Locate the cell with the specified text and output its (x, y) center coordinate. 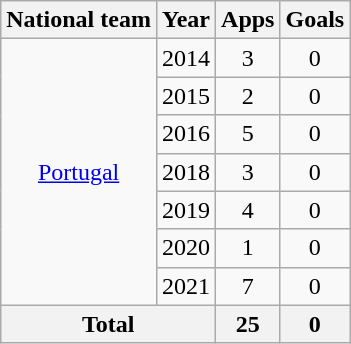
4 (248, 210)
Portugal (79, 172)
7 (248, 286)
2015 (186, 96)
2016 (186, 134)
25 (248, 324)
2014 (186, 58)
Total (108, 324)
2018 (186, 172)
2 (248, 96)
Goals (315, 20)
2020 (186, 248)
5 (248, 134)
1 (248, 248)
National team (79, 20)
Year (186, 20)
Apps (248, 20)
2019 (186, 210)
2021 (186, 286)
